Scan for the cell matching the given text and deliver its (x, y) coordinate at center. 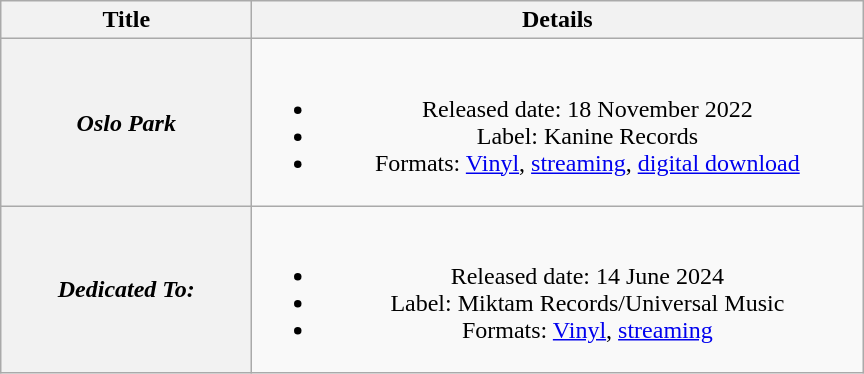
Released date: 14 June 2024Label: Miktam Records/Universal MusicFormats: Vinyl, streaming (558, 290)
Released date: 18 November 2022Label: Kanine RecordsFormats: Vinyl, streaming, digital download (558, 122)
Details (558, 20)
Title (126, 20)
Dedicated To: (126, 290)
Oslo Park (126, 122)
